Provide the (x, y) coordinate of the cell's center where the given text is located.  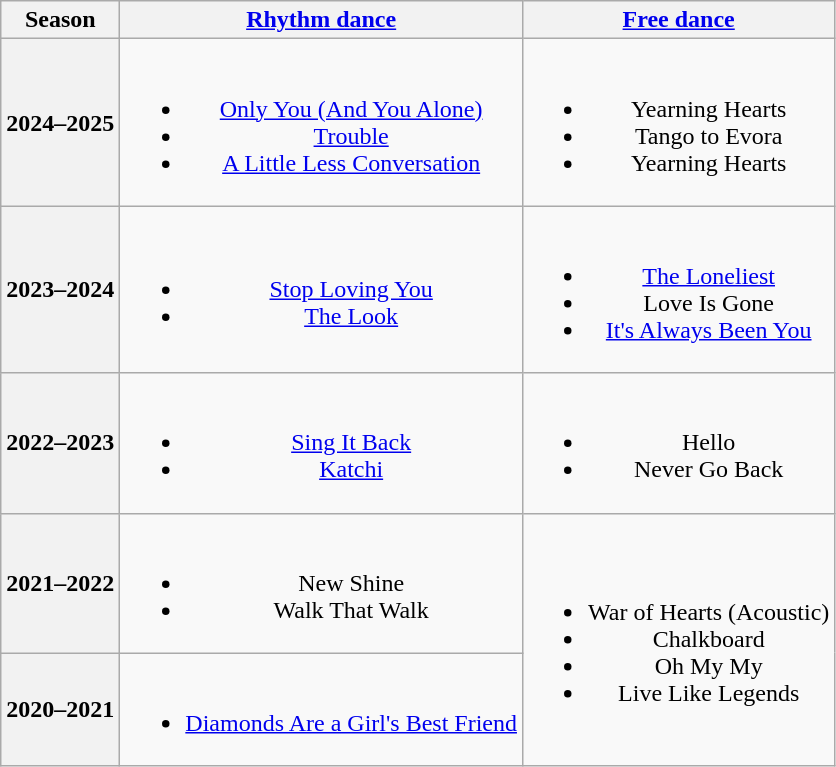
War of Hearts (Acoustic) Chalkboard Oh My MyLive Like Legends (678, 640)
Only You (And You Alone) TroubleA Little Less Conversation (322, 122)
2021–2022 (60, 583)
Season (60, 20)
2020–2021 (60, 710)
Diamonds Are a Girl's Best Friend (322, 710)
The Loneliest Love Is Gone It's Always Been You (678, 290)
HelloNever Go Back (678, 443)
2023–2024 (60, 290)
Free dance (678, 20)
Sing It Back Katchi (322, 443)
New Shine Walk That Walk (322, 583)
2024–2025 (60, 122)
Stop Loving You The Look (322, 290)
2022–2023 (60, 443)
Yearning Hearts Tango to Evora Yearning Hearts (678, 122)
Rhythm dance (322, 20)
